Scan for the cell matching the given text and deliver its (X, Y) coordinate at center. 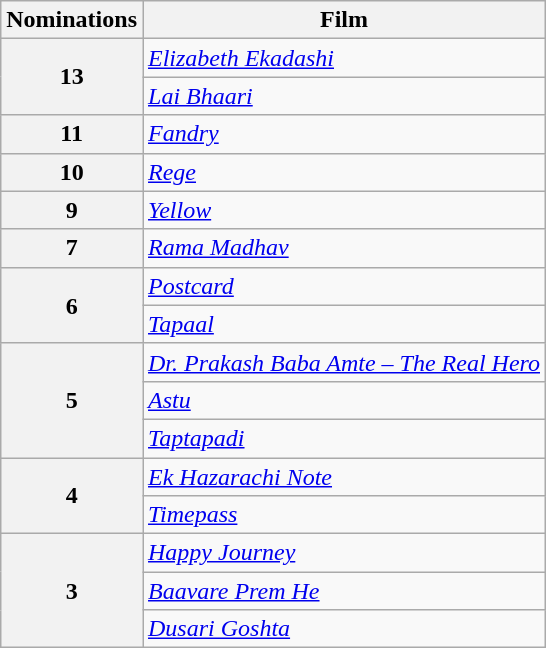
Yellow (344, 210)
Dusari Goshta (344, 629)
6 (72, 305)
Ek Hazarachi Note (344, 477)
Elizabeth Ekadashi (344, 58)
Timepass (344, 515)
Astu (344, 400)
5 (72, 400)
3 (72, 591)
Nominations (72, 20)
Rege (344, 172)
Baavare Prem He (344, 591)
7 (72, 248)
Happy Journey (344, 553)
Tapaal (344, 324)
Fandry (344, 134)
Postcard (344, 286)
Taptapadi (344, 438)
Film (344, 20)
13 (72, 77)
Rama Madhav (344, 248)
9 (72, 210)
11 (72, 134)
Dr. Prakash Baba Amte – The Real Hero (344, 362)
Lai Bhaari (344, 96)
4 (72, 496)
10 (72, 172)
